Capture the cell that displays the provided text and extract its [X, Y] central coordinate. 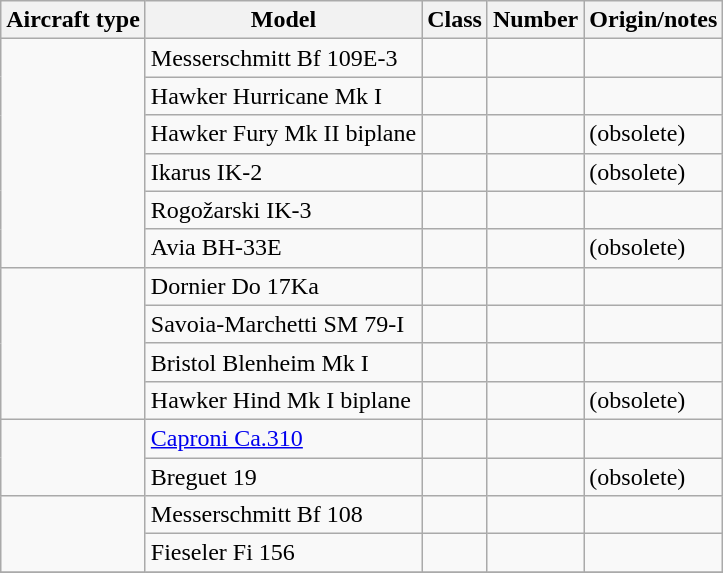
Avia BH-33E [283, 248]
Hawker Hind Mk I biplane [283, 400]
Breguet 19 [283, 477]
Savoia-Marchetti SM 79-I [283, 324]
Caproni Ca.310 [283, 438]
Dornier Do 17Ka [283, 286]
Messerschmitt Bf 109E-3 [283, 58]
Origin/notes [654, 20]
Number [535, 20]
Hawker Fury Mk II biplane [283, 134]
Hawker Hurricane Mk I [283, 96]
Model [283, 20]
Bristol Blenheim Mk I [283, 362]
Class [455, 20]
Ikarus IK-2 [283, 172]
Rogožarski IK-3 [283, 210]
Messerschmitt Bf 108 [283, 515]
Aircraft type [74, 20]
Fieseler Fi 156 [283, 553]
